Output the [x, y] coordinate of the center of the cell containing the given text.  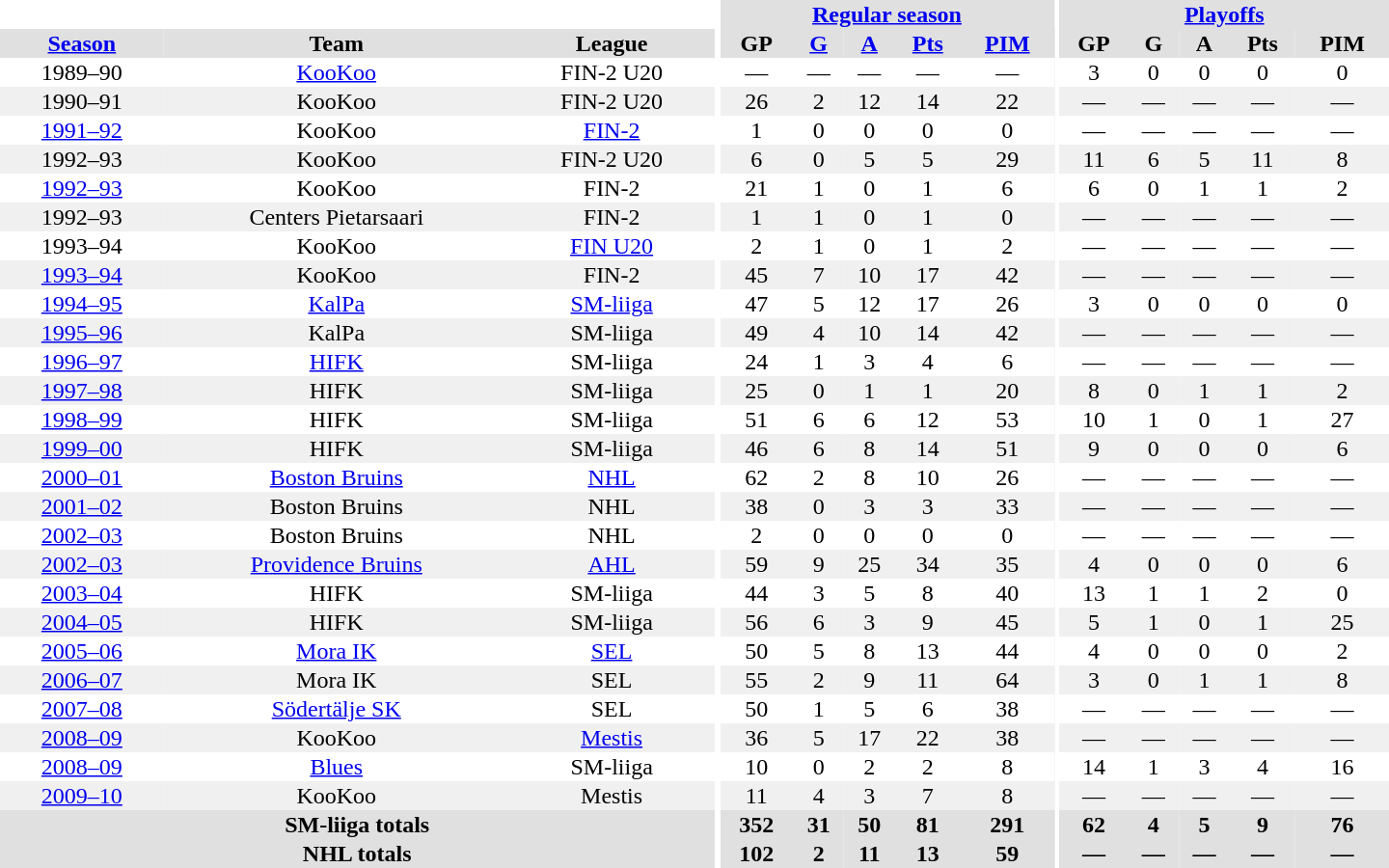
49 [756, 333]
2009–10 [82, 796]
352 [756, 825]
1998–99 [82, 420]
Södertälje SK [337, 709]
27 [1343, 420]
1995–96 [82, 333]
40 [1007, 593]
76 [1343, 825]
2005–06 [82, 651]
Centers Pietarsaari [337, 217]
1994–95 [82, 304]
NHL totals [357, 854]
29 [1007, 159]
291 [1007, 825]
55 [756, 680]
1990–91 [82, 101]
2001–02 [82, 506]
36 [756, 738]
FIN U20 [612, 246]
46 [756, 448]
AHL [612, 564]
56 [756, 622]
Season [82, 43]
1997–98 [82, 391]
2003–04 [82, 593]
Team [337, 43]
47 [756, 304]
34 [928, 564]
2004–05 [82, 622]
16 [1343, 767]
2000–01 [82, 477]
35 [1007, 564]
53 [1007, 420]
20 [1007, 391]
2006–07 [82, 680]
81 [928, 825]
1996–97 [82, 362]
Playoffs [1225, 14]
31 [818, 825]
1991–92 [82, 130]
Blues [337, 767]
1989–90 [82, 72]
Regular season [886, 14]
64 [1007, 680]
24 [756, 362]
33 [1007, 506]
SM-liiga totals [357, 825]
Providence Bruins [337, 564]
2007–08 [82, 709]
League [612, 43]
1999–00 [82, 448]
102 [756, 854]
21 [756, 188]
